Detect which cell encompasses the target text, then output its [X, Y] center coordinate. 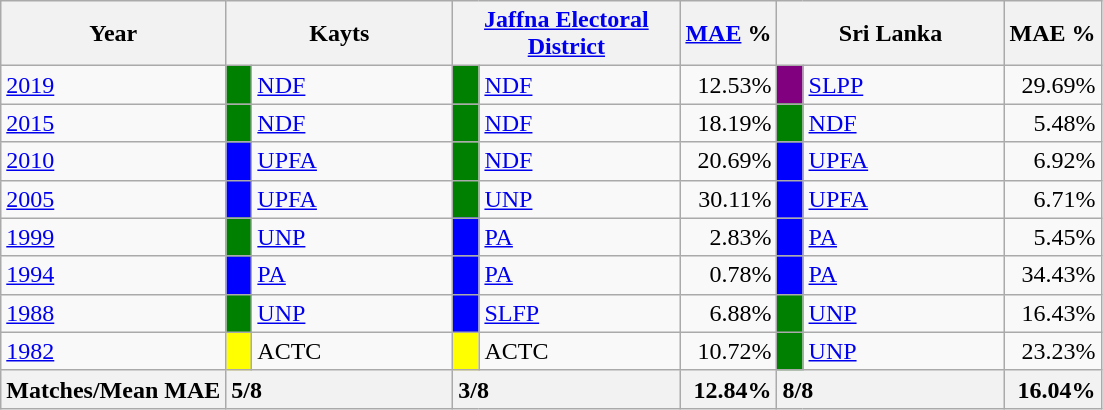
6.92% [1052, 161]
12.84% [728, 389]
5.48% [1052, 123]
SLPP [904, 85]
Kayts [340, 34]
1999 [114, 237]
10.72% [728, 351]
2010 [114, 161]
Sri Lanka [890, 34]
2.83% [728, 237]
1994 [114, 275]
20.69% [728, 161]
12.53% [728, 85]
30.11% [728, 199]
0.78% [728, 275]
Matches/Mean MAE [114, 389]
8/8 [890, 389]
SLFP [580, 313]
23.23% [1052, 351]
5/8 [340, 389]
2015 [114, 123]
2019 [114, 85]
Jaffna Electoral District [566, 34]
29.69% [1052, 85]
16.43% [1052, 313]
34.43% [1052, 275]
18.19% [728, 123]
1988 [114, 313]
16.04% [1052, 389]
2005 [114, 199]
3/8 [566, 389]
6.88% [728, 313]
6.71% [1052, 199]
1982 [114, 351]
5.45% [1052, 237]
Year [114, 34]
